Provide the [X, Y] coordinate of the cell's center where the given text is located.  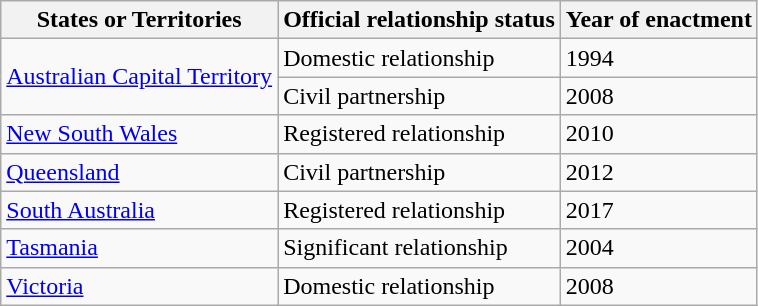
Australian Capital Territory [140, 77]
Tasmania [140, 248]
New South Wales [140, 134]
Victoria [140, 286]
2010 [658, 134]
Year of enactment [658, 20]
2017 [658, 210]
1994 [658, 58]
South Australia [140, 210]
States or Territories [140, 20]
2012 [658, 172]
Queensland [140, 172]
Official relationship status [420, 20]
2004 [658, 248]
Significant relationship [420, 248]
